Capture the cell that displays the provided text and extract its (X, Y) central coordinate. 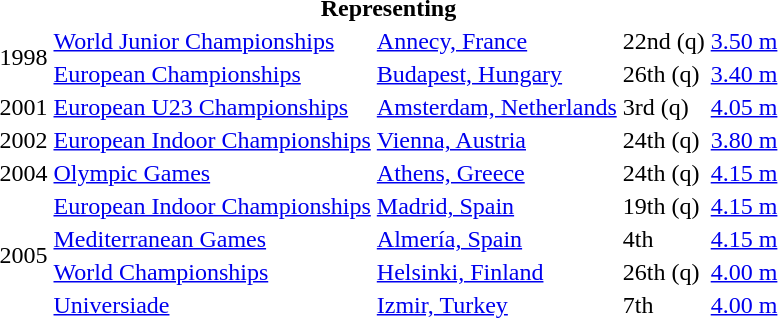
Annecy, France (496, 41)
Amsterdam, Netherlands (496, 107)
Olympic Games (212, 173)
World Championships (212, 272)
World Junior Championships (212, 41)
Almería, Spain (496, 239)
European Championships (212, 74)
Budapest, Hungary (496, 74)
Vienna, Austria (496, 140)
Athens, Greece (496, 173)
4th (664, 239)
22nd (q) (664, 41)
European U23 Championships (212, 107)
3rd (q) (664, 107)
19th (q) (664, 206)
Helsinki, Finland (496, 272)
Mediterranean Games (212, 239)
Madrid, Spain (496, 206)
